Scan for the cell matching the given text and deliver its (X, Y) coordinate at center. 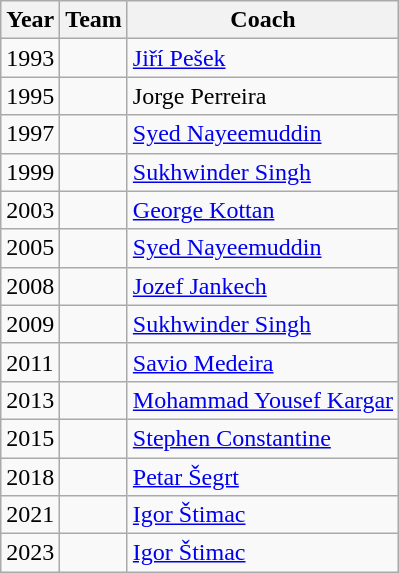
2023 (30, 553)
1993 (30, 58)
1997 (30, 134)
Stephen Constantine (262, 438)
Savio Medeira (262, 362)
Coach (262, 20)
Year (30, 20)
Jozef Jankech (262, 286)
2021 (30, 515)
1995 (30, 96)
2009 (30, 324)
2011 (30, 362)
2013 (30, 400)
Mohammad Yousef Kargar (262, 400)
2018 (30, 477)
Team (94, 20)
Jorge Perreira (262, 96)
Jiří Pešek (262, 58)
Petar Šegrt (262, 477)
George Kottan (262, 210)
2008 (30, 286)
2005 (30, 248)
1999 (30, 172)
2015 (30, 438)
2003 (30, 210)
